Determine the (X, Y) coordinate at the center of the cell enclosing the given text.  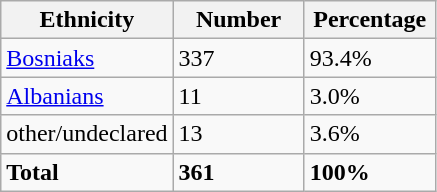
337 (238, 58)
3.6% (370, 134)
Bosniaks (87, 58)
Number (238, 20)
93.4% (370, 58)
100% (370, 172)
Total (87, 172)
13 (238, 134)
Albanians (87, 96)
Ethnicity (87, 20)
other/undeclared (87, 134)
3.0% (370, 96)
Percentage (370, 20)
11 (238, 96)
361 (238, 172)
